Search for the cell housing the specified text and yield its [X, Y] center coordinate. 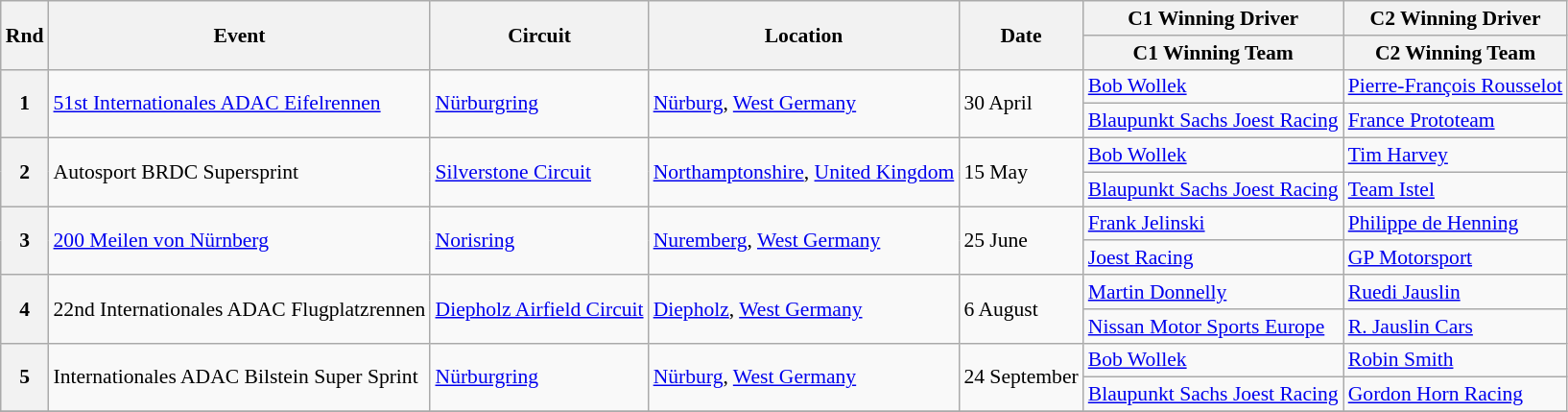
Nuremberg, West Germany [804, 240]
Philippe de Henning [1456, 224]
24 September [1021, 376]
6 August [1021, 309]
Norisring [539, 240]
Internationales ADAC Bilstein Super Sprint [239, 376]
Autosport BRDC Supersprint [239, 173]
Pierre-François Rousselot [1456, 86]
15 May [1021, 173]
200 Meilen von Nürnberg [239, 240]
30 April [1021, 104]
Gordon Horn Racing [1456, 395]
France Prototeam [1456, 121]
Location [804, 35]
Nissan Motor Sports Europe [1213, 327]
C1 Winning Team [1213, 53]
Joest Racing [1213, 258]
5 [25, 376]
22nd Internationales ADAC Flugplatzrennen [239, 309]
Event [239, 35]
Martin Donnelly [1213, 292]
R. Jauslin Cars [1456, 327]
Diepholz Airfield Circuit [539, 309]
4 [25, 309]
C2 Winning Driver [1456, 18]
GP Motorsport [1456, 258]
Diepholz, West Germany [804, 309]
Circuit [539, 35]
Silverstone Circuit [539, 173]
Rnd [25, 35]
Tim Harvey [1456, 156]
2 [25, 173]
Ruedi Jauslin [1456, 292]
Date [1021, 35]
25 June [1021, 240]
Robin Smith [1456, 360]
Northamptonshire, United Kingdom [804, 173]
C1 Winning Driver [1213, 18]
1 [25, 104]
3 [25, 240]
Team Istel [1456, 189]
Frank Jelinski [1213, 224]
51st Internationales ADAC Eifelrennen [239, 104]
C2 Winning Team [1456, 53]
